Search for the cell housing the specified text and yield its (x, y) center coordinate. 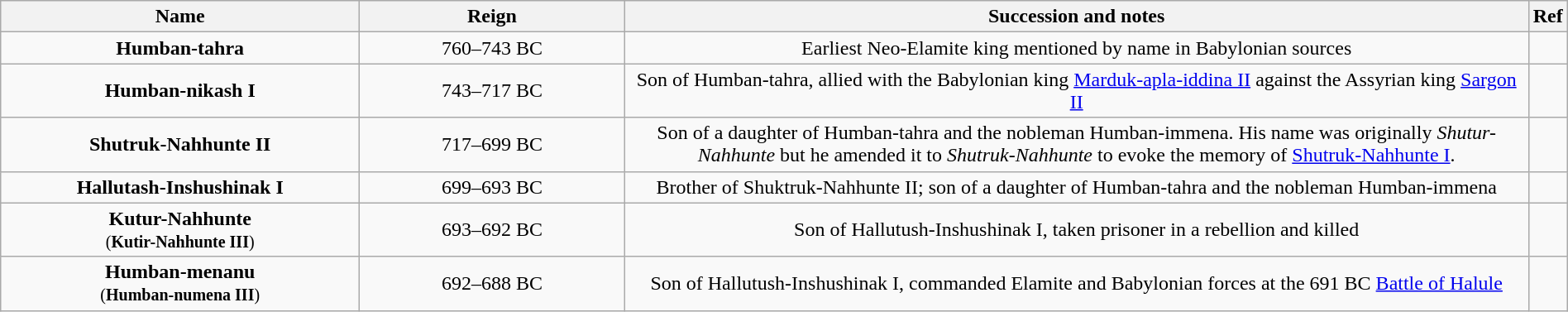
Succession and notes (1077, 17)
Earliest Neo-Elamite king mentioned by name in Babylonian sources (1077, 48)
693–692 BC (493, 230)
Name (180, 17)
Son of Hallutush-Inshushinak I, taken prisoner in a rebellion and killed (1077, 230)
Kutur-Nahhunte(Kutir-Nahhunte III) (180, 230)
692–688 BC (493, 283)
Humban-nikash I (180, 91)
Humban-tahra (180, 48)
717–699 BC (493, 144)
Reign (493, 17)
743–717 BC (493, 91)
Son of Hallutush-Inshushinak I, commanded Elamite and Babylonian forces at the 691 BC Battle of Halule (1077, 283)
Humban-menanu(Humban-numena III) (180, 283)
Ref (1548, 17)
Brother of Shuktruk-Nahhunte II; son of a daughter of Humban-tahra and the nobleman Humban-immena (1077, 187)
Hallutash-Inshushinak I (180, 187)
699–693 BC (493, 187)
Son of Humban-tahra, allied with the Babylonian king Marduk-apla-iddina II against the Assyrian king Sargon II (1077, 91)
760–743 BC (493, 48)
Shutruk-Nahhunte II (180, 144)
